Determine the (X, Y) coordinate at the center of the cell enclosing the given text.  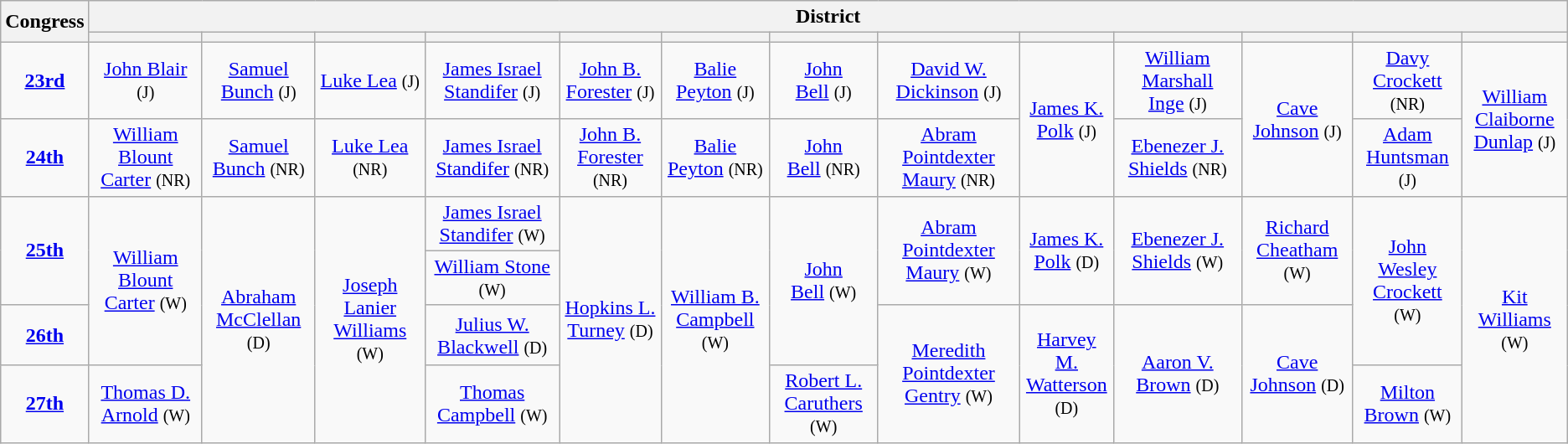
William B.Campbell (W) (715, 319)
Abram PointdexterMaury (NR) (948, 157)
William Stone (W) (493, 278)
James K.Polk (J) (1066, 119)
JohnBell (W) (824, 281)
CaveJohnson (D) (1297, 374)
AbrahamMcClellan (D) (258, 319)
Thomas D.Arnold (W) (146, 404)
Congress (45, 22)
David W.Dickinson (J) (948, 80)
James IsraelStandifer (J) (493, 80)
Luke Lea (J) (370, 80)
District (828, 17)
Harvey M.Watterson(D) (1066, 374)
John WesleyCrockett (W) (1407, 281)
William MarshallInge (J) (1178, 80)
AdamHuntsman (J) (1407, 157)
James IsraelStandifer (W) (493, 223)
Aaron V.Brown (D) (1178, 374)
John B.Forester (NR) (610, 157)
SamuelBunch (NR) (258, 157)
Abram PointdexterMaury (W) (948, 250)
23rd (45, 80)
James IsraelStandifer (NR) (493, 157)
JohnBell (NR) (824, 157)
KitWilliams (W) (1514, 319)
Joseph LanierWilliams (W) (370, 319)
William BlountCarter (NR) (146, 157)
John Blair (J) (146, 80)
James K.Polk (D) (1066, 250)
RichardCheatham (W) (1297, 250)
JohnBell (J) (824, 80)
27th (45, 404)
William BlountCarter (W) (146, 281)
25th (45, 250)
26th (45, 335)
MeredithPointdexterGentry (W) (948, 374)
Robert L.Caruthers (W) (824, 404)
Ebenezer J.Shields (NR) (1178, 157)
24th (45, 157)
CaveJohnson (J) (1297, 119)
ThomasCampbell (W) (493, 404)
MiltonBrown (W) (1407, 404)
Luke Lea (NR) (370, 157)
Hopkins L.Turney (D) (610, 319)
Julius W.Blackwell (D) (493, 335)
DavyCrockett (NR) (1407, 80)
SamuelBunch (J) (258, 80)
BaliePeyton (J) (715, 80)
WilliamClaiborneDunlap (J) (1514, 119)
Ebenezer J.Shields (W) (1178, 250)
BaliePeyton (NR) (715, 157)
John B.Forester (J) (610, 80)
